From the cell containing the given text, extract its center point as (x, y) coordinate. 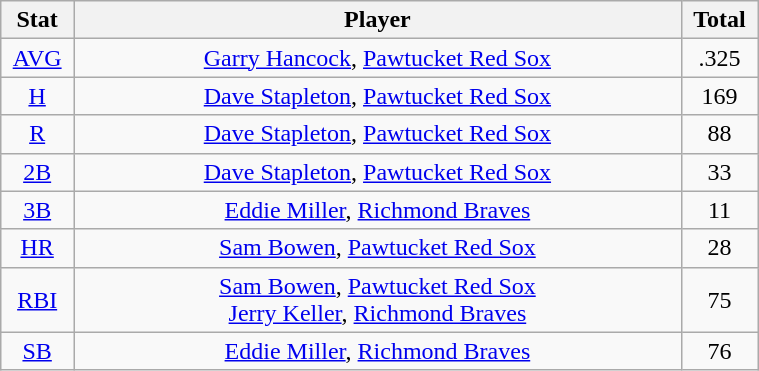
RBI (38, 300)
Sam Bowen, Pawtucket Red Sox (378, 248)
76 (719, 351)
Player (378, 20)
75 (719, 300)
AVG (38, 58)
Total (719, 20)
169 (719, 96)
Sam Bowen, Pawtucket Red Sox Jerry Keller, Richmond Braves (378, 300)
SB (38, 351)
28 (719, 248)
Garry Hancock, Pawtucket Red Sox (378, 58)
H (38, 96)
.325 (719, 58)
2B (38, 172)
33 (719, 172)
88 (719, 134)
Stat (38, 20)
R (38, 134)
HR (38, 248)
11 (719, 210)
3B (38, 210)
